Provide the [X, Y] coordinate of the cell's center where the given text is located.  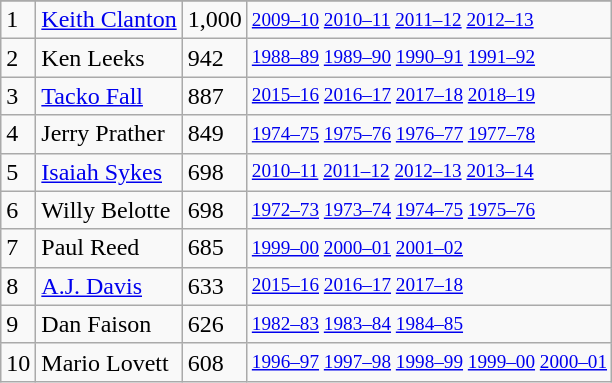
4 [18, 134]
887 [214, 96]
8 [18, 286]
9 [18, 324]
Paul Reed [109, 248]
Keith Clanton [109, 20]
2015–16 2016–17 2017–18 [429, 286]
1996–97 1997–98 1998–99 1999–00 2000–01 [429, 362]
3 [18, 96]
685 [214, 248]
1999–00 2000–01 2001–02 [429, 248]
Dan Faison [109, 324]
1,000 [214, 20]
2010–11 2011–12 2012–13 2013–14 [429, 172]
2 [18, 58]
A.J. Davis [109, 286]
626 [214, 324]
5 [18, 172]
633 [214, 286]
608 [214, 362]
849 [214, 134]
Willy Belotte [109, 210]
1972–73 1973–74 1974–75 1975–76 [429, 210]
Isaiah Sykes [109, 172]
6 [18, 210]
2009–10 2010–11 2011–12 2012–13 [429, 20]
2015–16 2016–17 2017–18 2018–19 [429, 96]
Jerry Prather [109, 134]
10 [18, 362]
1974–75 1975–76 1976–77 1977–78 [429, 134]
7 [18, 248]
942 [214, 58]
1988–89 1989–90 1990–91 1991–92 [429, 58]
Tacko Fall [109, 96]
1982–83 1983–84 1984–85 [429, 324]
Mario Lovett [109, 362]
1 [18, 20]
Ken Leeks [109, 58]
